Locate the cell with the specified text and output its [x, y] center coordinate. 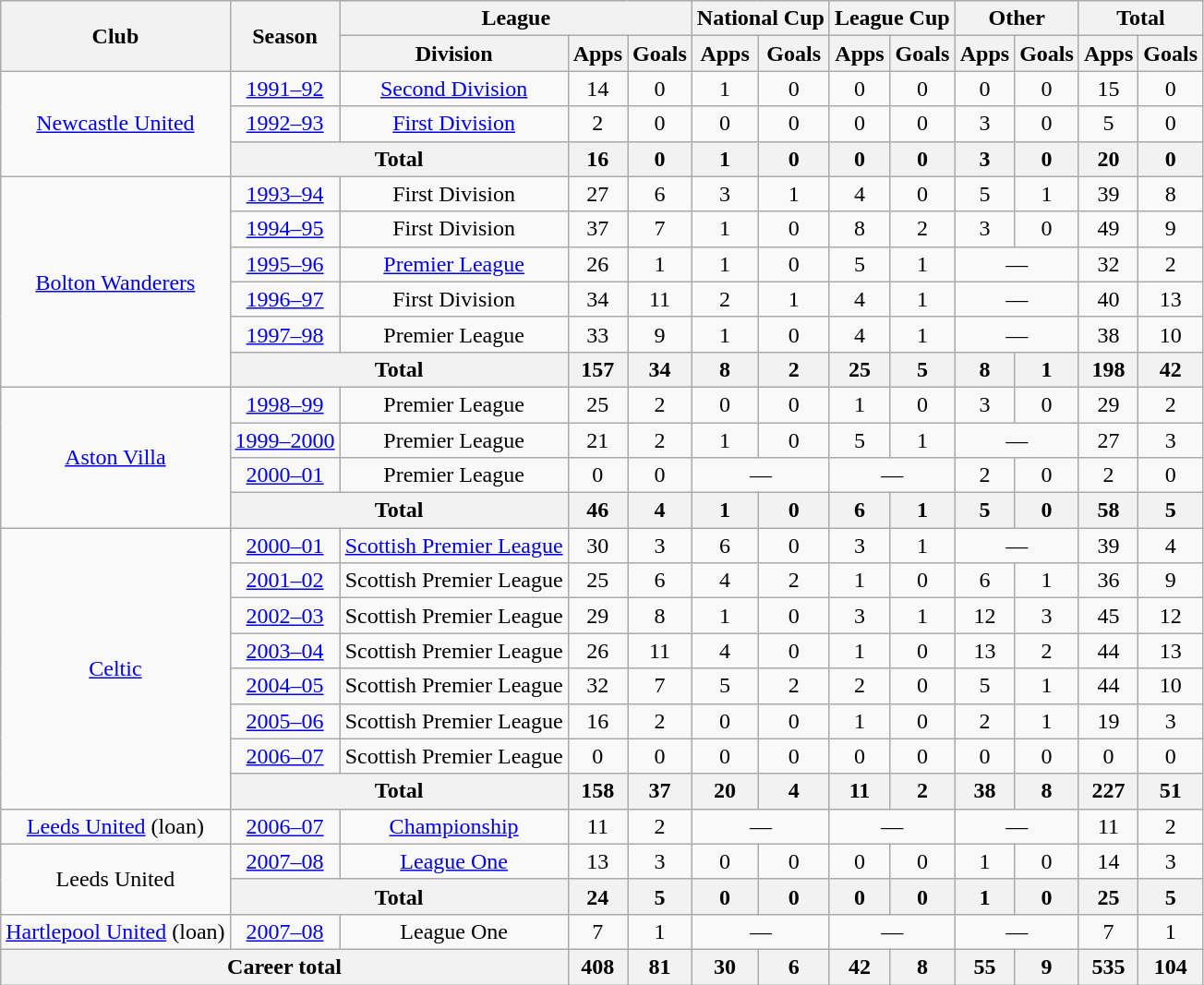
Leeds United [115, 879]
58 [1108, 511]
League [515, 18]
Career total [284, 967]
157 [597, 369]
1992–93 [284, 124]
1999–2000 [284, 440]
24 [597, 896]
1993–94 [284, 194]
198 [1108, 369]
408 [597, 967]
Aston Villa [115, 457]
1996–97 [284, 299]
40 [1108, 299]
2002–03 [284, 616]
Second Division [454, 89]
227 [1108, 791]
Season [284, 36]
158 [597, 791]
19 [1108, 721]
National Cup [761, 18]
2005–06 [284, 721]
15 [1108, 89]
2004–05 [284, 686]
55 [984, 967]
Hartlepool United (loan) [115, 931]
Bolton Wanderers [115, 282]
2001–02 [284, 581]
81 [660, 967]
1991–92 [284, 89]
1994–95 [284, 229]
49 [1108, 229]
1998–99 [284, 404]
21 [597, 440]
Leeds United (loan) [115, 826]
36 [1108, 581]
Other [1017, 18]
535 [1108, 967]
Newcastle United [115, 124]
1995–96 [284, 264]
Championship [454, 826]
2003–04 [284, 651]
Club [115, 36]
33 [597, 334]
51 [1171, 791]
League Cup [892, 18]
46 [597, 511]
Division [454, 54]
45 [1108, 616]
1997–98 [284, 334]
104 [1171, 967]
Celtic [115, 668]
